Find where the given text appears and provide that cell's center as [X, Y] coordinate. 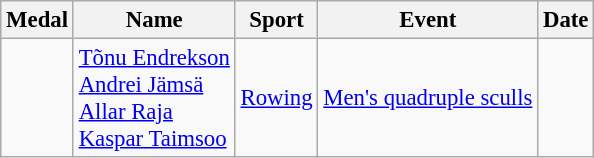
Event [428, 20]
Sport [276, 20]
Name [154, 20]
Tõnu EndreksonAndrei JämsäAllar RajaKaspar Taimsoo [154, 98]
Date [566, 20]
Rowing [276, 98]
Medal [38, 20]
Men's quadruple sculls [428, 98]
